Determine the [x, y] coordinate at the center of the cell enclosing the given text.  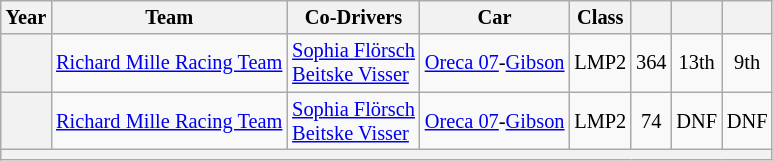
Team [169, 17]
Co-Drivers [354, 17]
9th [747, 63]
13th [696, 63]
Year [26, 17]
Class [600, 17]
Car [495, 17]
74 [651, 121]
364 [651, 63]
